Identify which cell holds the provided text, then report its [X, Y] central coordinate. 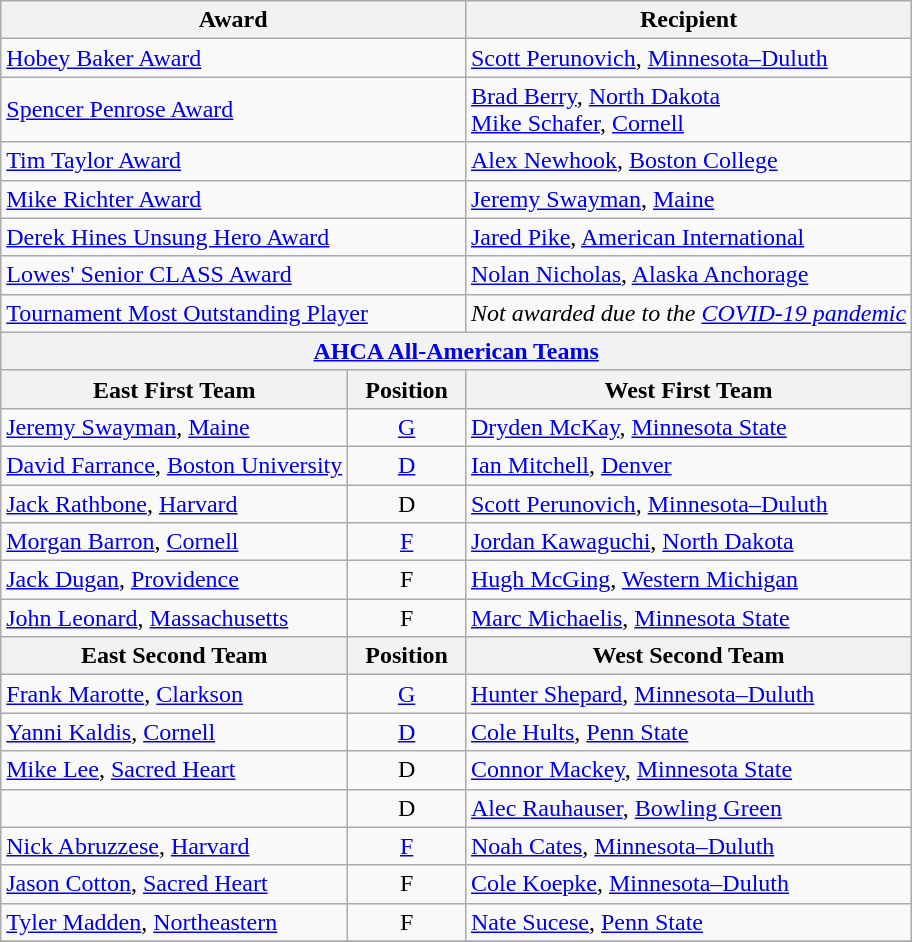
Tim Taylor Award [234, 161]
Alec Rauhauser, Bowling Green [688, 808]
Tyler Madden, Northeastern [174, 922]
Jason Cotton, Sacred Heart [174, 884]
Mike Lee, Sacred Heart [174, 770]
Brad Berry, North DakotaMike Schafer, Cornell [688, 110]
Award [234, 20]
Nolan Nicholas, Alaska Anchorage [688, 275]
Nick Abruzzese, Harvard [174, 846]
Hobey Baker Award [234, 58]
Derek Hines Unsung Hero Award [234, 237]
Dryden McKay, Minnesota State [688, 427]
AHCA All-American Teams [456, 351]
David Farrance, Boston University [174, 465]
East Second Team [174, 656]
Recipient [688, 20]
Nate Sucese, Penn State [688, 922]
Frank Marotte, Clarkson [174, 694]
Lowes' Senior CLASS Award [234, 275]
Not awarded due to the COVID-19 pandemic [688, 313]
Noah Cates, Minnesota–Duluth [688, 846]
Connor Mackey, Minnesota State [688, 770]
Jordan Kawaguchi, North Dakota [688, 542]
Spencer Penrose Award [234, 110]
Yanni Kaldis, Cornell [174, 732]
Hugh McGing, Western Michigan [688, 580]
Morgan Barron, Cornell [174, 542]
Jared Pike, American International [688, 237]
Cole Hults, Penn State [688, 732]
Jack Dugan, Providence [174, 580]
West First Team [688, 389]
John Leonard, Massachusetts [174, 618]
West Second Team [688, 656]
Hunter Shepard, Minnesota–Duluth [688, 694]
Marc Michaelis, Minnesota State [688, 618]
Alex Newhook, Boston College [688, 161]
Ian Mitchell, Denver [688, 465]
Jack Rathbone, Harvard [174, 503]
East First Team [174, 389]
Cole Koepke, Minnesota–Duluth [688, 884]
Tournament Most Outstanding Player [234, 313]
Mike Richter Award [234, 199]
